Determine the [x, y] coordinate at the center of the cell enclosing the given text.  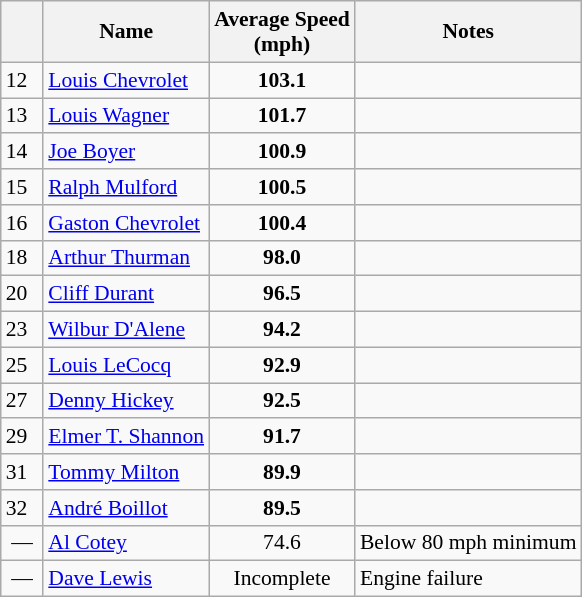
Below 80 mph minimum [468, 543]
Arthur Thurman [126, 258]
Louis LeCocq [126, 365]
Denny Hickey [126, 401]
27 [22, 401]
92.9 [282, 365]
31 [22, 472]
Notes [468, 32]
Joe Boyer [126, 152]
98.0 [282, 258]
16 [22, 223]
Dave Lewis [126, 579]
André Boillot [126, 508]
91.7 [282, 437]
Tommy Milton [126, 472]
Al Cotey [126, 543]
15 [22, 187]
100.5 [282, 187]
92.5 [282, 401]
Louis Chevrolet [126, 80]
Name [126, 32]
74.6 [282, 543]
12 [22, 80]
Incomplete [282, 579]
25 [22, 365]
Gaston Chevrolet [126, 223]
13 [22, 116]
100.4 [282, 223]
Ralph Mulford [126, 187]
103.1 [282, 80]
89.5 [282, 508]
96.5 [282, 294]
23 [22, 330]
Louis Wagner [126, 116]
20 [22, 294]
Wilbur D'Alene [126, 330]
Cliff Durant [126, 294]
94.2 [282, 330]
Elmer T. Shannon [126, 437]
14 [22, 152]
18 [22, 258]
Average Speed(mph) [282, 32]
32 [22, 508]
89.9 [282, 472]
101.7 [282, 116]
Engine failure [468, 579]
100.9 [282, 152]
29 [22, 437]
